Search for the cell housing the specified text and yield its (x, y) center coordinate. 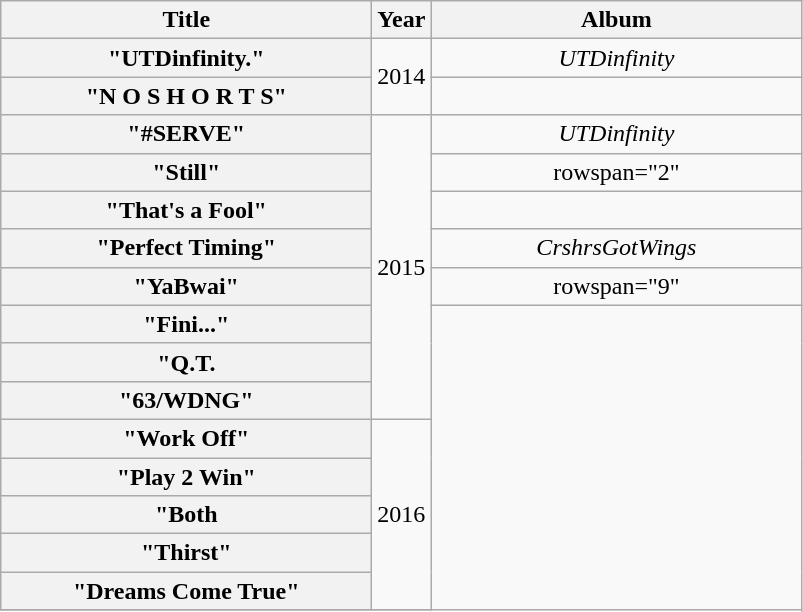
"Thirst" (186, 553)
"Work Off" (186, 438)
"#SERVE" (186, 134)
"63/WDNG" (186, 400)
Title (186, 20)
"N O S H O R T S" (186, 96)
"Perfect Timing" (186, 248)
"Fini..." (186, 324)
2014 (402, 77)
Year (402, 20)
"Still" (186, 172)
Album (616, 20)
"UTDinfinity." (186, 58)
2015 (402, 267)
2016 (402, 514)
"Dreams Come True" (186, 591)
"Play 2 Win" (186, 477)
"Q.T. (186, 362)
"YaBwai" (186, 286)
"That's a Fool" (186, 210)
"Both (186, 515)
rowspan="9" (616, 286)
rowspan="2" (616, 172)
CrshrsGotWings (616, 248)
